Return the (X, Y) coordinate for the center point of the cell that contains the specified text.  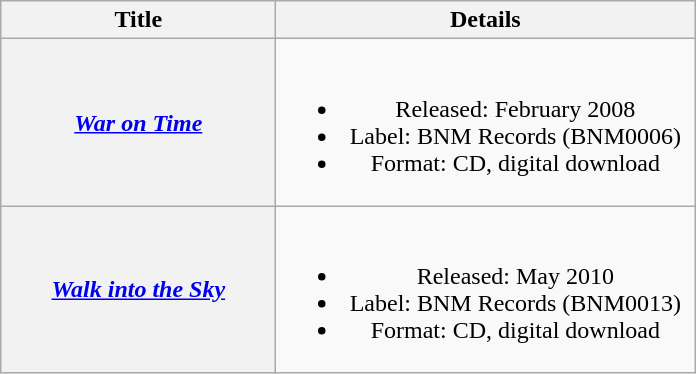
Details (486, 20)
Walk into the Sky (138, 290)
Title (138, 20)
Released: May 2010Label: BNM Records (BNM0013)Format: CD, digital download (486, 290)
Released: February 2008Label: BNM Records (BNM0006)Format: CD, digital download (486, 122)
War on Time (138, 122)
